Return the [x, y] coordinate for the center point of the cell that contains the specified text.  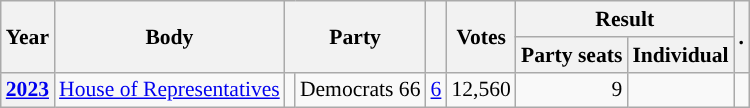
Democrats 66 [360, 90]
Result [625, 19]
Year [28, 36]
Votes [480, 36]
Party [356, 36]
Party seats [572, 55]
6 [436, 90]
12,560 [480, 90]
2023 [28, 90]
Body [170, 36]
. [742, 36]
Individual [680, 55]
House of Representatives [170, 90]
9 [572, 90]
